From the cell containing the given text, extract its center point as [X, Y] coordinate. 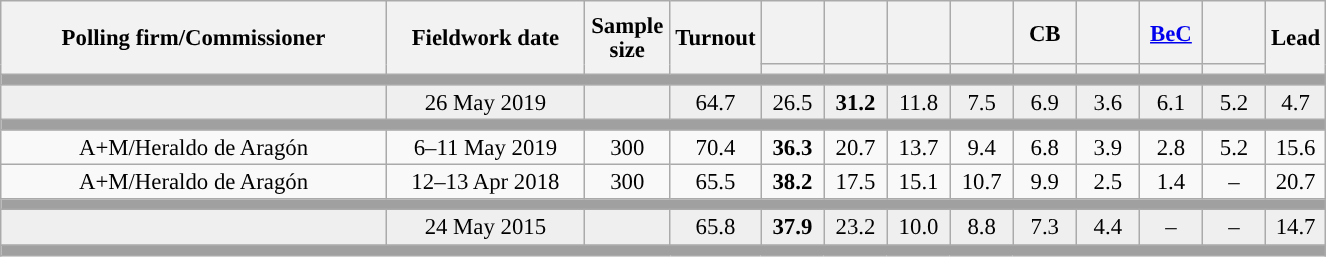
70.4 [716, 148]
11.8 [918, 102]
4.4 [1108, 228]
10.0 [918, 228]
24 May 2015 [485, 228]
26 May 2019 [485, 102]
15.6 [1296, 148]
Polling firm/Commissioner [194, 38]
Fieldwork date [485, 38]
7.3 [1044, 228]
23.2 [856, 228]
6.1 [1170, 102]
37.9 [792, 228]
6.9 [1044, 102]
36.3 [792, 148]
3.6 [1108, 102]
12–13 Apr 2018 [485, 182]
38.2 [792, 182]
13.7 [918, 148]
26.5 [792, 102]
8.8 [982, 228]
1.4 [1170, 182]
4.7 [1296, 102]
Turnout [716, 38]
BeC [1170, 32]
CB [1044, 32]
Sample size [627, 38]
9.9 [1044, 182]
14.7 [1296, 228]
64.7 [716, 102]
2.8 [1170, 148]
65.8 [716, 228]
9.4 [982, 148]
3.9 [1108, 148]
6.8 [1044, 148]
31.2 [856, 102]
17.5 [856, 182]
2.5 [1108, 182]
15.1 [918, 182]
7.5 [982, 102]
6–11 May 2019 [485, 148]
10.7 [982, 182]
65.5 [716, 182]
Lead [1296, 38]
